Find where the given text appears and provide that cell's center as [x, y] coordinate. 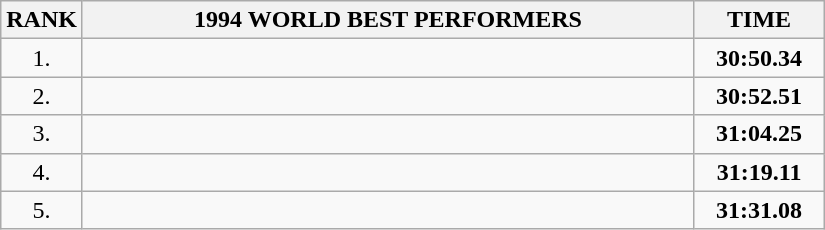
30:50.34 [760, 58]
31:04.25 [760, 134]
1994 WORLD BEST PERFORMERS [388, 20]
2. [42, 96]
31:31.08 [760, 210]
3. [42, 134]
1. [42, 58]
4. [42, 172]
RANK [42, 20]
5. [42, 210]
TIME [760, 20]
31:19.11 [760, 172]
30:52.51 [760, 96]
